Pinpoint the cell where the given text exists, returning its [x, y] midpoint coordinate. 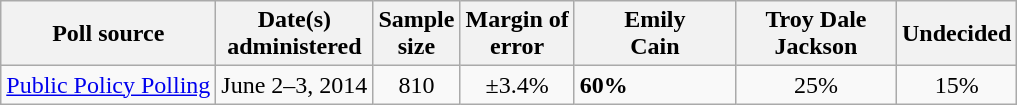
Poll source [108, 34]
Date(s)administered [294, 34]
25% [816, 85]
Undecided [956, 34]
60% [654, 85]
±3.4% [517, 85]
Samplesize [416, 34]
Margin oferror [517, 34]
June 2–3, 2014 [294, 85]
15% [956, 85]
Troy DaleJackson [816, 34]
Public Policy Polling [108, 85]
EmilyCain [654, 34]
810 [416, 85]
